Locate the cell with the specified text and output its (x, y) center coordinate. 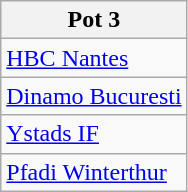
HBC Nantes (94, 58)
Dinamo Bucuresti (94, 96)
Pot 3 (94, 20)
Ystads IF (94, 134)
Pfadi Winterthur (94, 172)
